Search for the cell housing the specified text and yield its [X, Y] center coordinate. 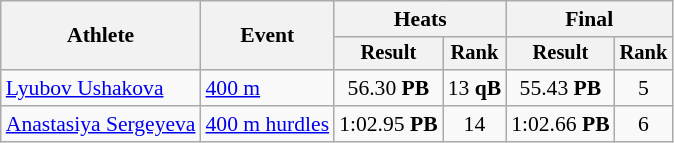
Final [589, 19]
14 [475, 124]
400 m hurdles [268, 124]
55.43 PB [560, 88]
400 m [268, 88]
56.30 PB [388, 88]
Heats [420, 19]
Event [268, 36]
5 [644, 88]
1:02.95 PB [388, 124]
1:02.66 PB [560, 124]
13 qB [475, 88]
Anastasiya Sergeyeva [101, 124]
Lyubov Ushakova [101, 88]
Athlete [101, 36]
6 [644, 124]
